Find where the given text appears and provide that cell's center as (x, y) coordinate. 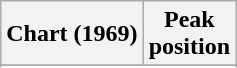
Chart (1969) (72, 34)
Peak position (189, 34)
